From the cell containing the given text, extract its center point as [x, y] coordinate. 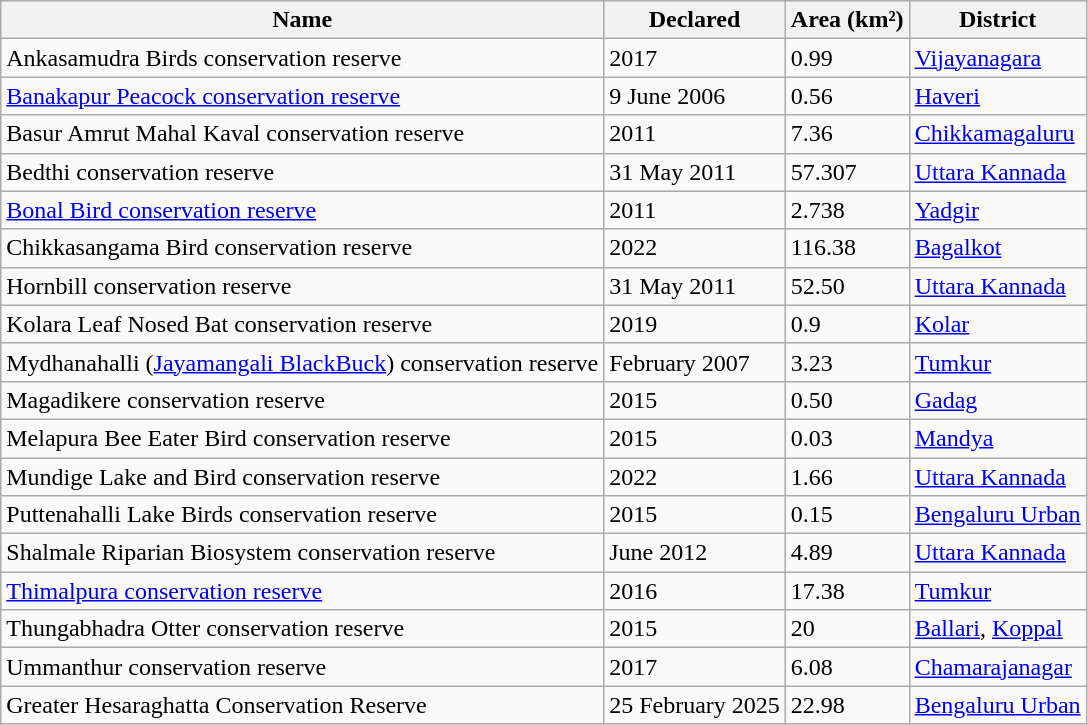
Ummanthur conservation reserve [302, 667]
Name [302, 20]
52.50 [847, 286]
Chikkasangama Bird conservation reserve [302, 248]
Thungabhadra Otter conservation reserve [302, 629]
Kolara Leaf Nosed Bat conservation reserve [302, 324]
20 [847, 629]
9 June 2006 [695, 96]
Hornbill conservation reserve [302, 286]
Bagalkot [998, 248]
District [998, 20]
February 2007 [695, 362]
7.36 [847, 134]
Banakapur Peacock conservation reserve [302, 96]
Greater Hesaraghatta Conservation Reserve [302, 705]
2019 [695, 324]
Ankasamudra Birds conservation reserve [302, 58]
1.66 [847, 477]
17.38 [847, 591]
Haveri [998, 96]
Yadgir [998, 210]
2.738 [847, 210]
0.9 [847, 324]
Thimalpura conservation reserve [302, 591]
Puttenahalli Lake Birds conservation reserve [302, 515]
Bonal Bird conservation reserve [302, 210]
Chikkamagaluru [998, 134]
Declared [695, 20]
57.307 [847, 172]
0.99 [847, 58]
Mandya [998, 438]
0.15 [847, 515]
6.08 [847, 667]
3.23 [847, 362]
Magadikere conservation reserve [302, 400]
Bedthi conservation reserve [302, 172]
4.89 [847, 553]
Chamarajanagar [998, 667]
Kolar [998, 324]
Gadag [998, 400]
22.98 [847, 705]
25 February 2025 [695, 705]
Shalmale Riparian Biosystem conservation reserve [302, 553]
0.50 [847, 400]
Mydhanahalli (Jayamangali BlackBuck) conservation reserve [302, 362]
Ballari, Koppal [998, 629]
Area (km²) [847, 20]
Mundige Lake and Bird conservation reserve [302, 477]
Melapura Bee Eater Bird conservation reserve [302, 438]
0.03 [847, 438]
Basur Amrut Mahal Kaval conservation reserve [302, 134]
June 2012 [695, 553]
116.38 [847, 248]
Vijayanagara [998, 58]
2016 [695, 591]
0.56 [847, 96]
